Locate the cell with the specified text and output its (X, Y) center coordinate. 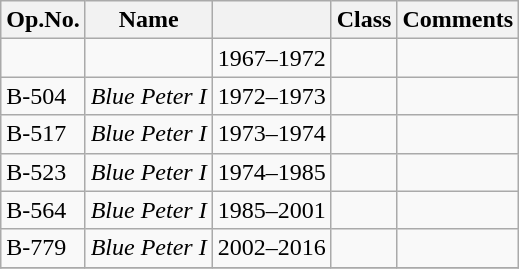
Op.No. (43, 20)
B-517 (43, 134)
1967–1972 (272, 58)
1974–1985 (272, 172)
1973–1974 (272, 134)
1985–2001 (272, 210)
B-564 (43, 210)
B-523 (43, 172)
B-779 (43, 248)
Name (148, 20)
B-504 (43, 96)
1972–1973 (272, 96)
2002–2016 (272, 248)
Class (364, 20)
Comments (458, 20)
